Determine the [X, Y] coordinate at the center of the cell enclosing the given text.  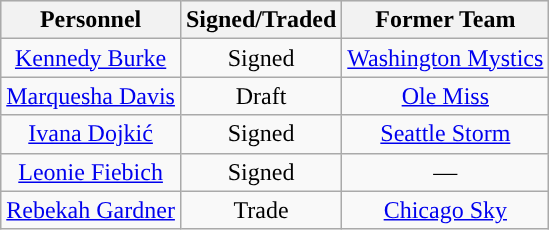
Washington Mystics [446, 58]
Draft [260, 96]
Chicago Sky [446, 210]
Ole Miss [446, 96]
Marquesha Davis [91, 96]
— [446, 172]
Signed/Traded [260, 20]
Leonie Fiebich [91, 172]
Trade [260, 210]
Former Team [446, 20]
Personnel [91, 20]
Rebekah Gardner [91, 210]
Kennedy Burke [91, 58]
Ivana Dojkić [91, 134]
Seattle Storm [446, 134]
